Determine the [x, y] coordinate at the center of the cell enclosing the given text.  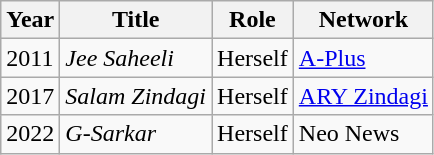
Salam Zindagi [136, 96]
A-Plus [363, 58]
G-Sarkar [136, 134]
2022 [30, 134]
Year [30, 20]
Network [363, 20]
2011 [30, 58]
Neo News [363, 134]
Role [253, 20]
Jee Saheeli [136, 58]
ARY Zindagi [363, 96]
2017 [30, 96]
Title [136, 20]
